Pinpoint the cell where the given text exists, returning its [x, y] midpoint coordinate. 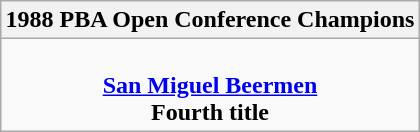
1988 PBA Open Conference Champions [210, 20]
San Miguel Beermen Fourth title [210, 85]
